Return the (X, Y) coordinate for the center point of the cell that contains the specified text.  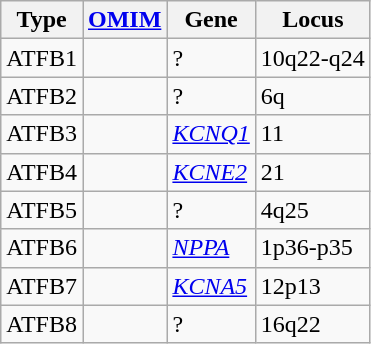
Gene (211, 20)
21 (312, 172)
KCNQ1 (211, 134)
16q22 (312, 324)
6q (312, 96)
ATFB8 (42, 324)
ATFB4 (42, 172)
ATFB5 (42, 210)
1p36-p35 (312, 248)
KCNA5 (211, 286)
Type (42, 20)
4q25 (312, 210)
ATFB7 (42, 286)
ATFB2 (42, 96)
KCNE2 (211, 172)
12p13 (312, 286)
ATFB3 (42, 134)
10q22-q24 (312, 58)
OMIM (124, 20)
NPPA (211, 248)
11 (312, 134)
ATFB1 (42, 58)
ATFB6 (42, 248)
Locus (312, 20)
